Identify which cell holds the provided text, then report its (X, Y) central coordinate. 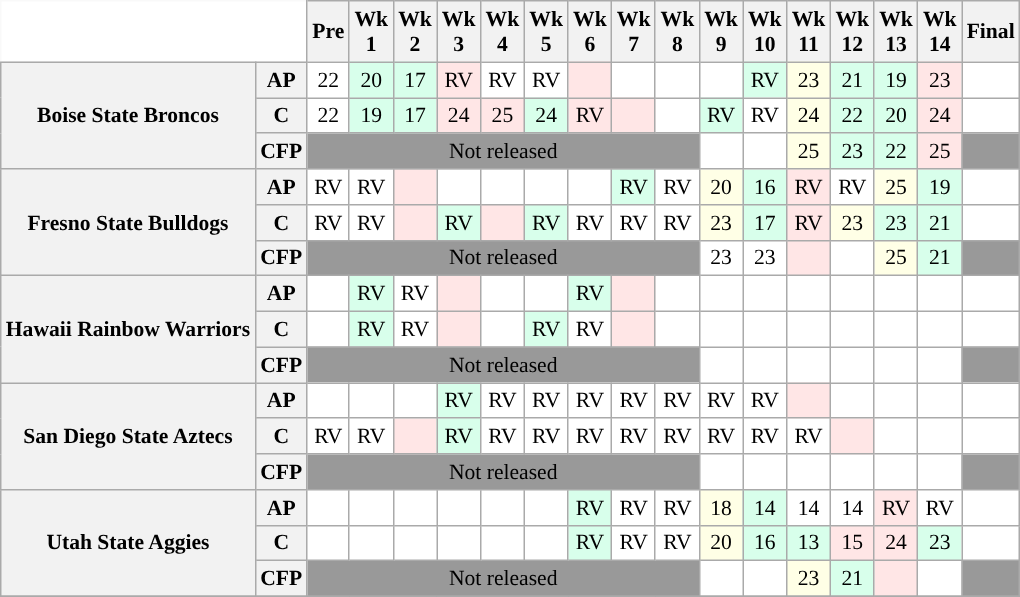
Wk7 (634, 32)
13 (809, 543)
15 (852, 543)
Wk8 (677, 32)
Utah State Aggies (128, 544)
Wk9 (721, 32)
Wk4 (503, 32)
Wk10 (765, 32)
Fresno State Bulldogs (128, 222)
Pre (328, 32)
Wk3 (459, 32)
Wk11 (809, 32)
Hawaii Rainbow Warriors (128, 330)
Wk13 (896, 32)
Wk5 (546, 32)
San Diego State Aztecs (128, 436)
Wk1 (371, 32)
Boise State Broncos (128, 116)
Wk2 (415, 32)
Wk6 (590, 32)
Final (991, 32)
Wk14 (940, 32)
18 (721, 508)
Wk12 (852, 32)
